Identify which cell holds the provided text, then report its [X, Y] central coordinate. 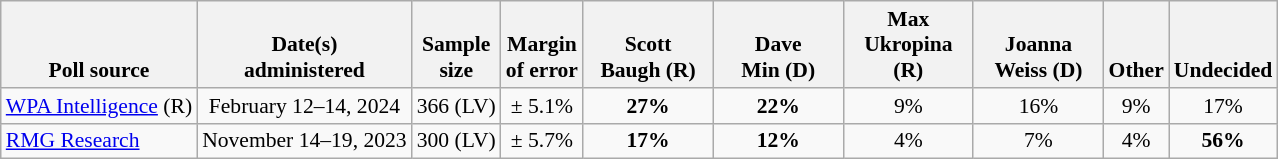
12% [778, 141]
± 5.1% [542, 106]
Other [1136, 44]
Samplesize [456, 44]
DaveMin (D) [778, 44]
Date(s)administered [304, 44]
56% [1223, 141]
300 (LV) [456, 141]
Marginof error [542, 44]
27% [648, 106]
Poll source [99, 44]
± 5.7% [542, 141]
RMG Research [99, 141]
JoannaWeiss (D) [1038, 44]
February 12–14, 2024 [304, 106]
November 14–19, 2023 [304, 141]
Undecided [1223, 44]
7% [1038, 141]
22% [778, 106]
ScottBaugh (R) [648, 44]
366 (LV) [456, 106]
16% [1038, 106]
WPA Intelligence (R) [99, 106]
MaxUkropina (R) [908, 44]
